Capture the cell that displays the provided text and extract its [X, Y] central coordinate. 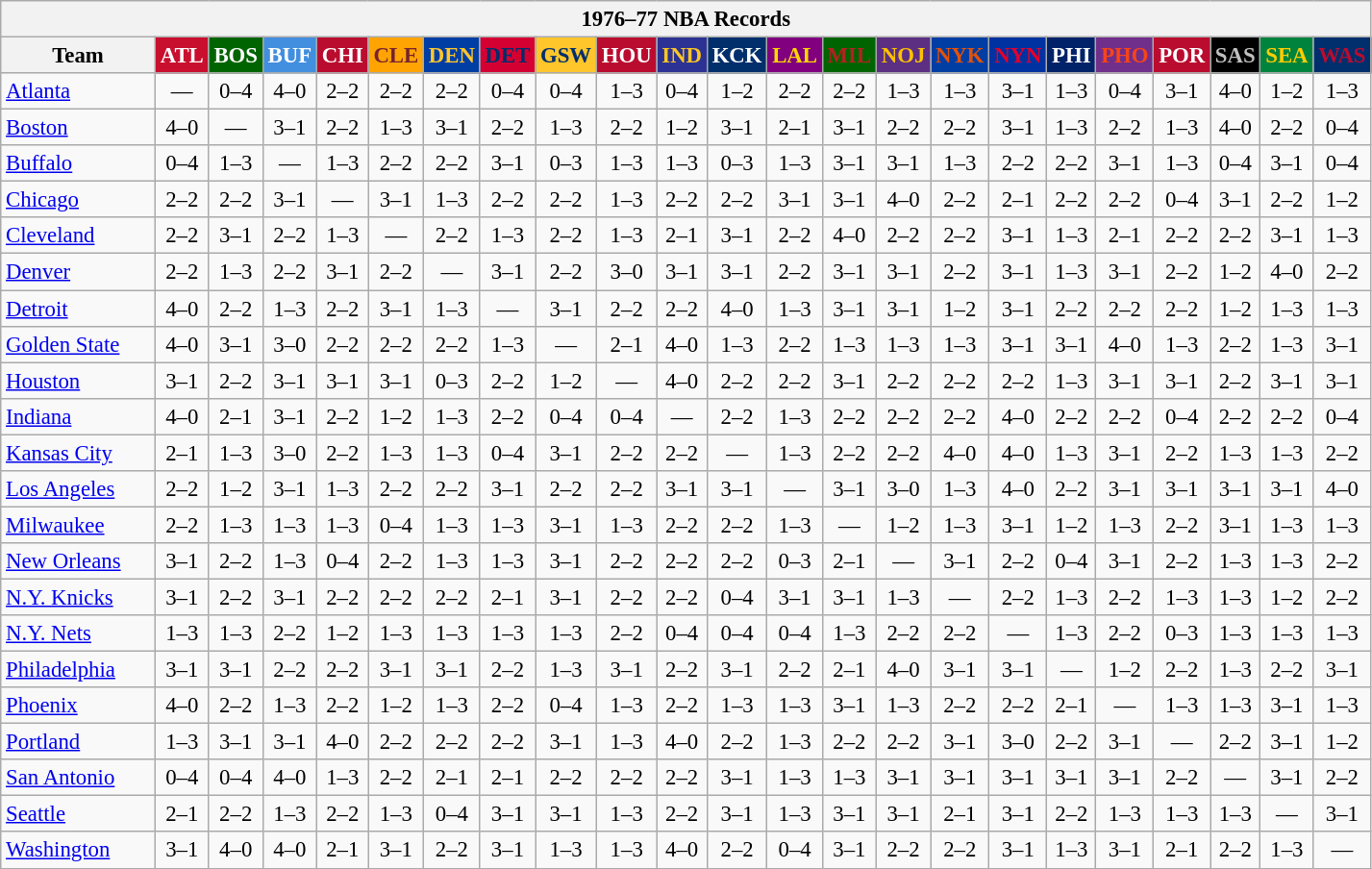
ATL [182, 56]
Chicago [79, 200]
New Orleans [79, 561]
SAS [1235, 56]
DET [508, 56]
Detroit [79, 309]
Team [79, 56]
LAL [794, 56]
Cleveland [79, 236]
Philadelphia [79, 670]
BOS [236, 56]
Portland [79, 742]
BUF [289, 56]
PHI [1071, 56]
Kansas City [79, 453]
Seattle [79, 814]
Buffalo [79, 163]
CLE [396, 56]
Denver [79, 272]
NYK [960, 56]
Washington [79, 851]
Houston [79, 381]
Phoenix [79, 706]
Milwaukee [79, 525]
Boston [79, 128]
Los Angeles [79, 489]
KCK [736, 56]
GSW [566, 56]
NOJ [903, 56]
N.Y. Knicks [79, 597]
SEA [1286, 56]
NYN [1018, 56]
Golden State [79, 344]
N.Y. Nets [79, 633]
CHI [342, 56]
IND [682, 56]
HOU [627, 56]
MIL [849, 56]
San Antonio [79, 778]
Indiana [79, 416]
DEN [452, 56]
WAS [1342, 56]
POR [1183, 56]
PHO [1125, 56]
Atlanta [79, 91]
1976–77 NBA Records [686, 19]
